Provide the (x, y) coordinate of the cell's center where the given text is located.  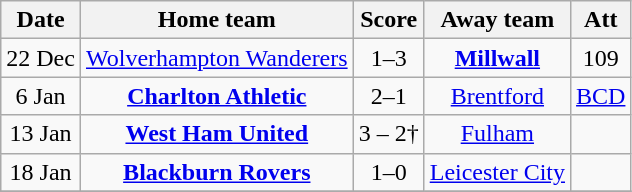
18 Jan (41, 172)
2–1 (388, 96)
Brentford (497, 96)
Leicester City (497, 172)
1–3 (388, 58)
Fulham (497, 134)
Charlton Athletic (216, 96)
Score (388, 20)
BCD (601, 96)
Att (601, 20)
West Ham United (216, 134)
22 Dec (41, 58)
Wolverhampton Wanderers (216, 58)
3 – 2† (388, 134)
Home team (216, 20)
109 (601, 58)
1–0 (388, 172)
13 Jan (41, 134)
Date (41, 20)
Blackburn Rovers (216, 172)
Millwall (497, 58)
Away team (497, 20)
6 Jan (41, 96)
